Identify which cell holds the provided text, then report its [X, Y] central coordinate. 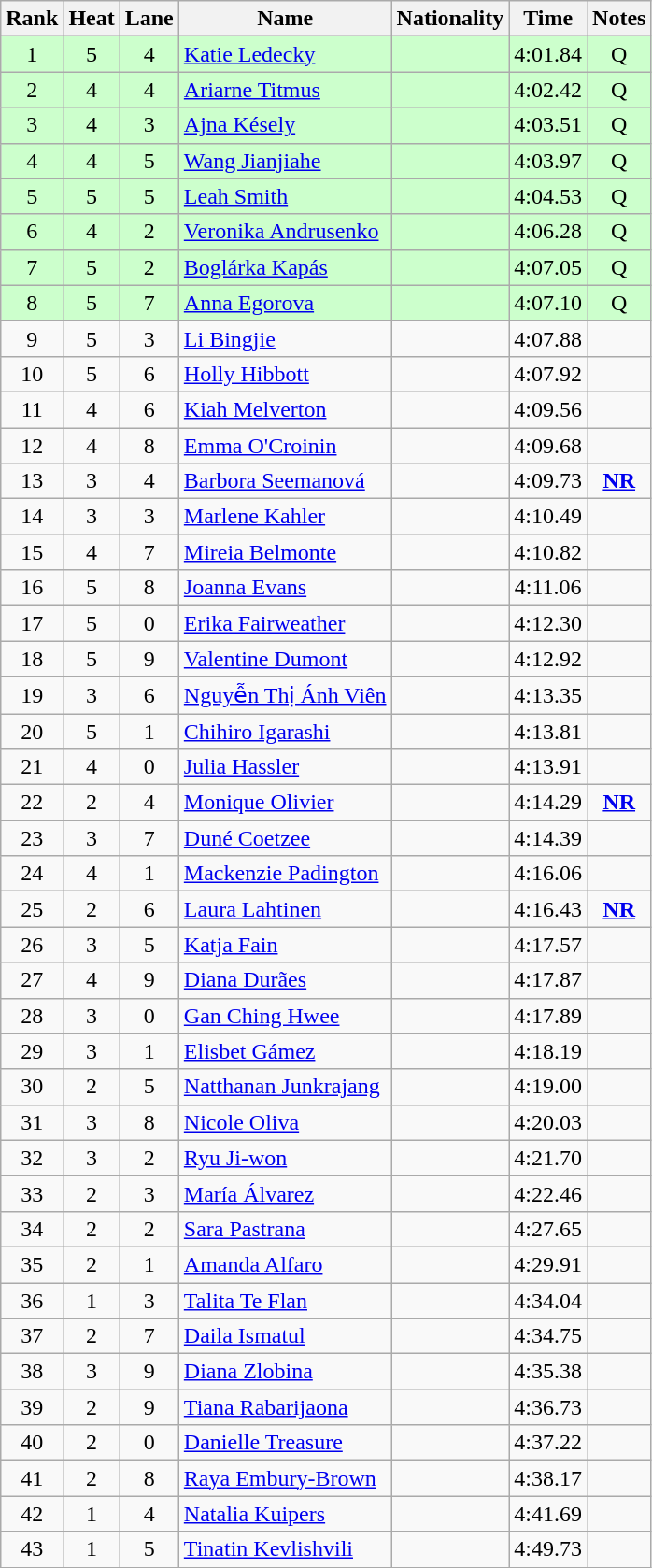
Daila Ismatul [285, 1336]
Li Bingjie [285, 338]
Amanda Alfaro [285, 1264]
Monique Olivier [285, 803]
Gan Ching Hwee [285, 1016]
Laura Lahtinen [285, 909]
23 [32, 838]
21 [32, 767]
4:13.91 [548, 767]
30 [32, 1087]
Anna Egorova [285, 303]
4:10.82 [548, 552]
Joanna Evans [285, 588]
4:27.65 [548, 1229]
4:29.91 [548, 1264]
10 [32, 374]
17 [32, 623]
Barbora Seemanová [285, 481]
40 [32, 1443]
43 [32, 1549]
12 [32, 446]
29 [32, 1051]
Raya Embury-Brown [285, 1478]
Sara Pastrana [285, 1229]
María Álvarez [285, 1193]
39 [32, 1407]
Holly Hibbott [285, 374]
4:37.22 [548, 1443]
35 [32, 1264]
4:03.97 [548, 161]
Ajna Késely [285, 125]
Erika Fairweather [285, 623]
4:22.46 [548, 1193]
13 [32, 481]
4:16.06 [548, 874]
Ariarne Titmus [285, 90]
4:07.92 [548, 374]
4:09.56 [548, 409]
24 [32, 874]
14 [32, 517]
Elisbet Gámez [285, 1051]
Julia Hassler [285, 767]
Kiah Melverton [285, 409]
4:07.10 [548, 303]
Tinatin Kevlishvili [285, 1549]
42 [32, 1514]
4:17.57 [548, 945]
38 [32, 1372]
4:34.75 [548, 1336]
Name [285, 19]
Katja Fain [285, 945]
4:14.39 [548, 838]
Rank [32, 19]
37 [32, 1336]
15 [32, 552]
4:38.17 [548, 1478]
4:06.28 [548, 232]
Tiana Rabarijaona [285, 1407]
Talita Te Flan [285, 1300]
Mackenzie Padington [285, 874]
4:17.87 [548, 980]
28 [32, 1016]
25 [32, 909]
4:12.30 [548, 623]
Duné Coetzee [285, 838]
32 [32, 1158]
34 [32, 1229]
4:14.29 [548, 803]
27 [32, 980]
4:07.88 [548, 338]
4:11.06 [548, 588]
4:41.69 [548, 1514]
Diana Zlobina [285, 1372]
4:34.04 [548, 1300]
4:18.19 [548, 1051]
4:02.42 [548, 90]
4:35.38 [548, 1372]
16 [32, 588]
Time [548, 19]
18 [32, 659]
4:19.00 [548, 1087]
Natalia Kuipers [285, 1514]
4:09.73 [548, 481]
Nationality [450, 19]
26 [32, 945]
Katie Ledecky [285, 54]
20 [32, 732]
4:20.03 [548, 1122]
Danielle Treasure [285, 1443]
Nicole Oliva [285, 1122]
11 [32, 409]
Leah Smith [285, 196]
19 [32, 695]
4:10.49 [548, 517]
Boglárka Kapás [285, 267]
4:03.51 [548, 125]
Marlene Kahler [285, 517]
4:01.84 [548, 54]
Valentine Dumont [285, 659]
4:21.70 [548, 1158]
4:04.53 [548, 196]
4:07.05 [548, 267]
4:49.73 [548, 1549]
4:09.68 [548, 446]
36 [32, 1300]
4:12.92 [548, 659]
31 [32, 1122]
33 [32, 1193]
Emma O'Croinin [285, 446]
4:13.35 [548, 695]
Veronika Andrusenko [285, 232]
22 [32, 803]
Natthanan Junkrajang [285, 1087]
Wang Jianjiahe [285, 161]
Mireia Belmonte [285, 552]
Notes [619, 19]
Chihiro Igarashi [285, 732]
4:13.81 [548, 732]
Lane [149, 19]
Ryu Ji-won [285, 1158]
Diana Durães [285, 980]
Nguyễn Thị Ánh Viên [285, 695]
Heat [92, 19]
4:17.89 [548, 1016]
4:16.43 [548, 909]
4:36.73 [548, 1407]
41 [32, 1478]
